Detect which cell encompasses the target text, then output its (X, Y) center coordinate. 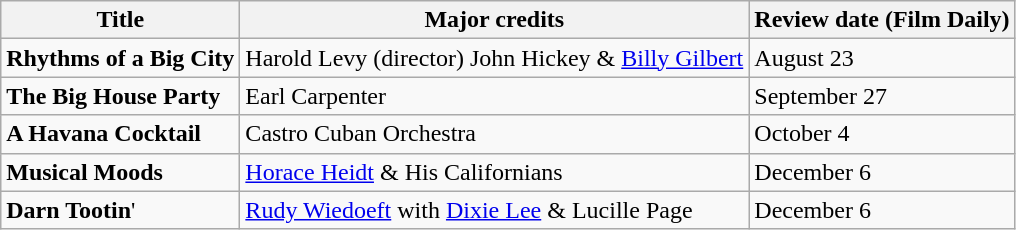
The Big House Party (120, 96)
A Havana Cocktail (120, 134)
Rhythms of a Big City (120, 58)
September 27 (882, 96)
Major credits (494, 20)
Musical Moods (120, 172)
Castro Cuban Orchestra (494, 134)
Horace Heidt & His Californians (494, 172)
Darn Tootin' (120, 210)
October 4 (882, 134)
Earl Carpenter (494, 96)
Harold Levy (director) John Hickey & Billy Gilbert (494, 58)
Rudy Wiedoeft with Dixie Lee & Lucille Page (494, 210)
August 23 (882, 58)
Review date (Film Daily) (882, 20)
Title (120, 20)
